Output the [x, y] coordinate of the center of the cell containing the given text.  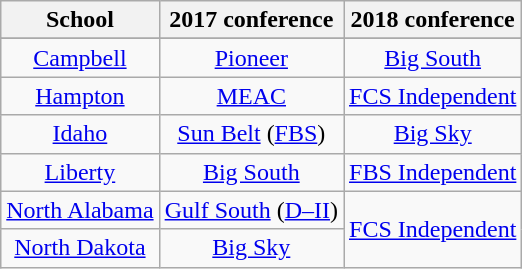
2018 conference [433, 20]
Campbell [80, 58]
Pioneer [251, 58]
Liberty [80, 172]
2017 conference [251, 20]
Idaho [80, 134]
Hampton [80, 96]
MEAC [251, 96]
School [80, 20]
Gulf South (D–II) [251, 210]
North Dakota [80, 248]
Sun Belt (FBS) [251, 134]
North Alabama [80, 210]
FBS Independent [433, 172]
